Return (X, Y) of the center of cell containing provided text 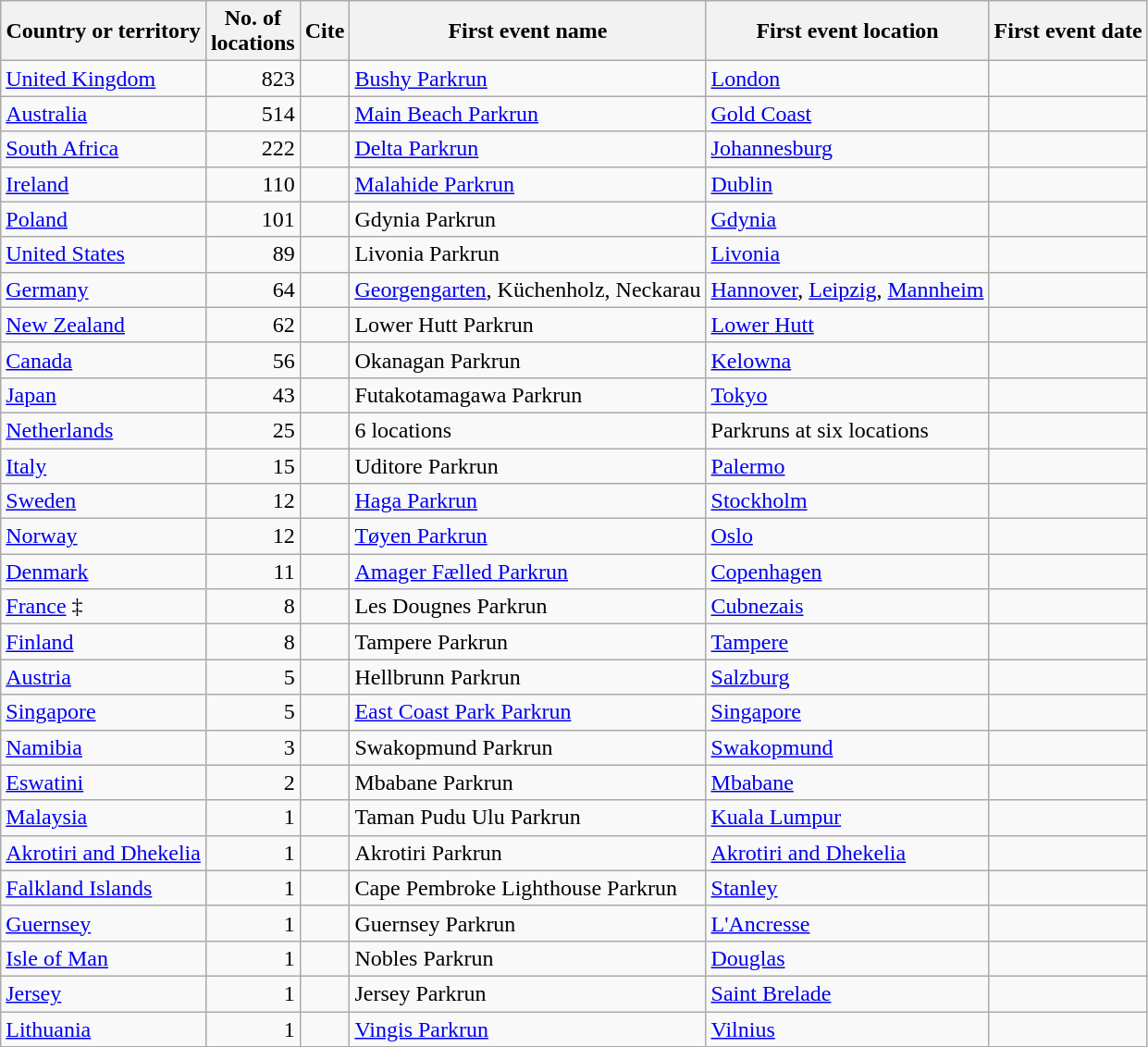
Kuala Lumpur (847, 818)
101 (253, 219)
Hannover, Leipzig, Mannheim (847, 289)
Gdynia (847, 219)
Kelowna (847, 360)
Cape Pembroke Lighthouse Parkrun (527, 888)
Saint Brelade (847, 993)
Salzburg (847, 677)
Sweden (104, 501)
Hellbrunn Parkrun (527, 677)
Poland (104, 219)
United States (104, 254)
L'Ancresse (847, 923)
Eswatini (104, 782)
Amager Fælled Parkrun (527, 572)
Copenhagen (847, 572)
No. oflocations (253, 31)
64 (253, 289)
823 (253, 79)
11 (253, 572)
Ireland (104, 184)
Okanagan Parkrun (527, 360)
Palermo (847, 465)
25 (253, 430)
514 (253, 114)
New Zealand (104, 325)
Les Dougnes Parkrun (527, 607)
56 (253, 360)
Country or territory (104, 31)
Guernsey Parkrun (527, 923)
Akrotiri Parkrun (527, 853)
Lower Hutt Parkrun (527, 325)
South Africa (104, 149)
Lithuania (104, 1029)
Canada (104, 360)
First event name (527, 31)
Guernsey (104, 923)
Vilnius (847, 1029)
Parkruns at six locations (847, 430)
Tokyo (847, 395)
Gold Coast (847, 114)
Oslo (847, 536)
France ‡ (104, 607)
London (847, 79)
Main Beach Parkrun (527, 114)
Cubnezais (847, 607)
Delta Parkrun (527, 149)
89 (253, 254)
Tampere Parkrun (527, 642)
15 (253, 465)
Stockholm (847, 501)
Mbabane (847, 782)
Bushy Parkrun (527, 79)
Tøyen Parkrun (527, 536)
Livonia Parkrun (527, 254)
First event location (847, 31)
Johannesburg (847, 149)
43 (253, 395)
Dublin (847, 184)
2 (253, 782)
222 (253, 149)
Germany (104, 289)
Jersey Parkrun (527, 993)
Taman Pudu Ulu Parkrun (527, 818)
Namibia (104, 747)
Denmark (104, 572)
3 (253, 747)
Italy (104, 465)
Gdynia Parkrun (527, 219)
Georgengarten, Küchenholz, Neckarau (527, 289)
Austria (104, 677)
62 (253, 325)
6 locations (527, 430)
Nobles Parkrun (527, 958)
Netherlands (104, 430)
Cite (325, 31)
Finland (104, 642)
United Kingdom (104, 79)
Mbabane Parkrun (527, 782)
Norway (104, 536)
Jersey (104, 993)
Haga Parkrun (527, 501)
Australia (104, 114)
110 (253, 184)
Futakotamagawa Parkrun (527, 395)
Tampere (847, 642)
Swakopmund Parkrun (527, 747)
East Coast Park Parkrun (527, 712)
Falkland Islands (104, 888)
Uditore Parkrun (527, 465)
First event date (1068, 31)
Vingis Parkrun (527, 1029)
Malahide Parkrun (527, 184)
Japan (104, 395)
Isle of Man (104, 958)
Lower Hutt (847, 325)
Stanley (847, 888)
Douglas (847, 958)
Livonia (847, 254)
Swakopmund (847, 747)
Malaysia (104, 818)
